Pinpoint the cell where the given text exists, returning its [X, Y] midpoint coordinate. 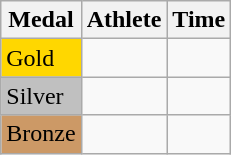
Athlete [124, 20]
Time [199, 20]
Gold [41, 58]
Silver [41, 96]
Bronze [41, 134]
Medal [41, 20]
